Output the [x, y] coordinate of the center of the cell containing the given text.  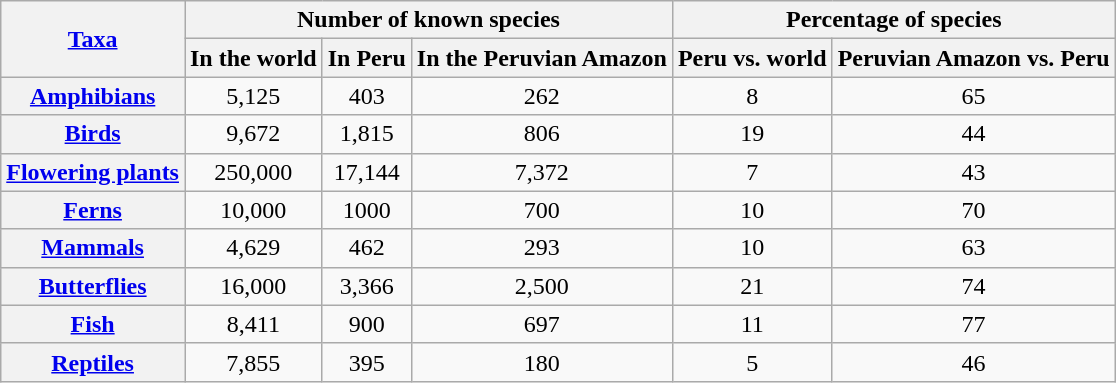
Ferns [93, 210]
806 [542, 134]
63 [974, 248]
7,372 [542, 172]
697 [542, 324]
11 [752, 324]
Birds [93, 134]
21 [752, 286]
65 [974, 96]
Butterflies [93, 286]
900 [366, 324]
Flowering plants [93, 172]
462 [366, 248]
Amphibians [93, 96]
5,125 [253, 96]
293 [542, 248]
In the Peruvian Amazon [542, 58]
1000 [366, 210]
Mammals [93, 248]
Fish [93, 324]
44 [974, 134]
Peru vs. world [752, 58]
395 [366, 362]
46 [974, 362]
16,000 [253, 286]
17,144 [366, 172]
700 [542, 210]
43 [974, 172]
19 [752, 134]
In Peru [366, 58]
4,629 [253, 248]
Peruvian Amazon vs. Peru [974, 58]
7 [752, 172]
77 [974, 324]
Taxa [93, 39]
Percentage of species [894, 20]
403 [366, 96]
10,000 [253, 210]
8 [752, 96]
Reptiles [93, 362]
70 [974, 210]
8,411 [253, 324]
262 [542, 96]
2,500 [542, 286]
250,000 [253, 172]
9,672 [253, 134]
1,815 [366, 134]
7,855 [253, 362]
Number of known species [428, 20]
3,366 [366, 286]
74 [974, 286]
5 [752, 362]
In the world [253, 58]
180 [542, 362]
